For the text-containing cell, return its midpoint in [x, y] coordinate format. 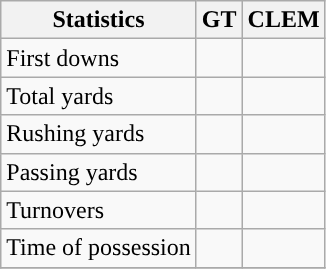
First downs [99, 58]
Statistics [99, 20]
CLEM [284, 20]
Time of possession [99, 248]
Rushing yards [99, 134]
Passing yards [99, 172]
GT [219, 20]
Total yards [99, 96]
Turnovers [99, 210]
